Search for the cell housing the specified text and yield its (x, y) center coordinate. 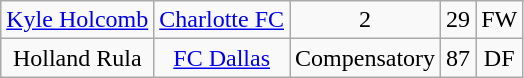
FC Dallas (222, 58)
Compensatory (366, 58)
Charlotte FC (222, 20)
2 (366, 20)
DF (500, 58)
FW (500, 20)
Holland Rula (78, 58)
29 (458, 20)
87 (458, 58)
Kyle Holcomb (78, 20)
